From the cell containing the given text, extract its center point as (X, Y) coordinate. 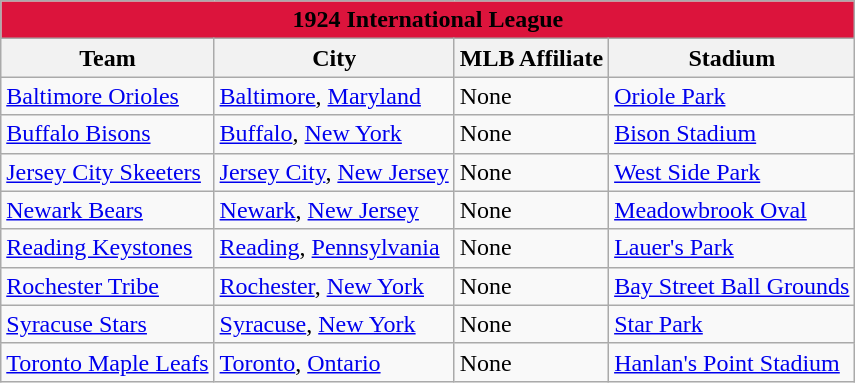
City (334, 58)
Reading, Pennsylvania (334, 248)
Lauer's Park (732, 248)
Rochester, New York (334, 286)
Baltimore Orioles (108, 96)
1924 International League (428, 20)
Newark Bears (108, 210)
Toronto, Ontario (334, 362)
West Side Park (732, 172)
Baltimore, Maryland (334, 96)
Stadium (732, 58)
Syracuse Stars (108, 324)
Bay Street Ball Grounds (732, 286)
Buffalo Bisons (108, 134)
Newark, New Jersey (334, 210)
Oriole Park (732, 96)
Buffalo, New York (334, 134)
Syracuse, New York (334, 324)
Rochester Tribe (108, 286)
Toronto Maple Leafs (108, 362)
Reading Keystones (108, 248)
Jersey City Skeeters (108, 172)
Team (108, 58)
Hanlan's Point Stadium (732, 362)
Bison Stadium (732, 134)
MLB Affiliate (531, 58)
Star Park (732, 324)
Jersey City, New Jersey (334, 172)
Meadowbrook Oval (732, 210)
